Scan for the cell matching the given text and deliver its [X, Y] coordinate at center. 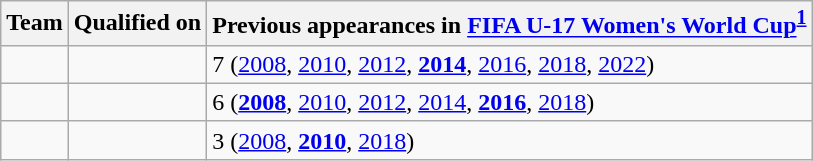
3 (2008, 2010, 2018) [510, 140]
6 (2008, 2010, 2012, 2014, 2016, 2018) [510, 102]
Previous appearances in FIFA U-17 Women's World Cup1 [510, 24]
Team [35, 24]
Qualified on [137, 24]
7 (2008, 2010, 2012, 2014, 2016, 2018, 2022) [510, 64]
